Detect which cell encompasses the target text, then output its [x, y] center coordinate. 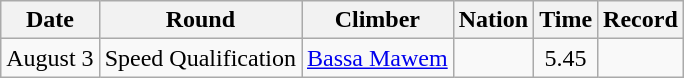
Round [200, 20]
5.45 [566, 58]
Speed Qualification [200, 58]
Bassa Mawem [378, 58]
Climber [378, 20]
Time [566, 20]
Record [641, 20]
Date [50, 20]
Nation [493, 20]
August 3 [50, 58]
